Extract the [X, Y] coordinate from the center of the cell holding the provided text.  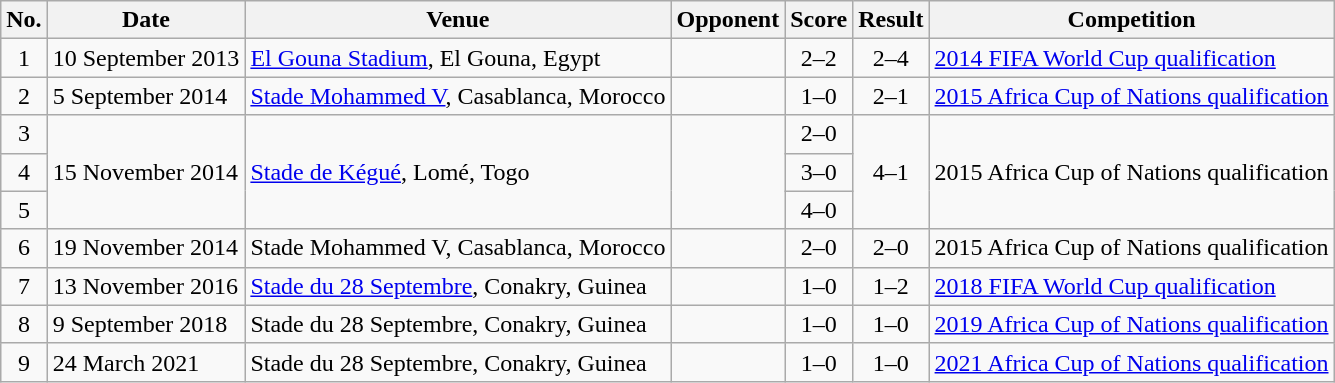
4–1 [891, 172]
3–0 [819, 172]
3 [24, 134]
1–2 [891, 286]
10 September 2013 [146, 58]
2019 Africa Cup of Nations qualification [1132, 324]
Opponent [728, 20]
2018 FIFA World Cup qualification [1132, 286]
2014 FIFA World Cup qualification [1132, 58]
2–2 [819, 58]
El Gouna Stadium, El Gouna, Egypt [458, 58]
2–1 [891, 96]
9 September 2018 [146, 324]
Competition [1132, 20]
1 [24, 58]
19 November 2014 [146, 248]
9 [24, 362]
15 November 2014 [146, 172]
2–4 [891, 58]
Date [146, 20]
24 March 2021 [146, 362]
No. [24, 20]
2 [24, 96]
Stade de Kégué, Lomé, Togo [458, 172]
7 [24, 286]
2021 Africa Cup of Nations qualification [1132, 362]
Result [891, 20]
Venue [458, 20]
5 [24, 210]
13 November 2016 [146, 286]
4 [24, 172]
4–0 [819, 210]
6 [24, 248]
5 September 2014 [146, 96]
8 [24, 324]
Score [819, 20]
